Provide the [x, y] coordinate of the cell's center where the given text is located.  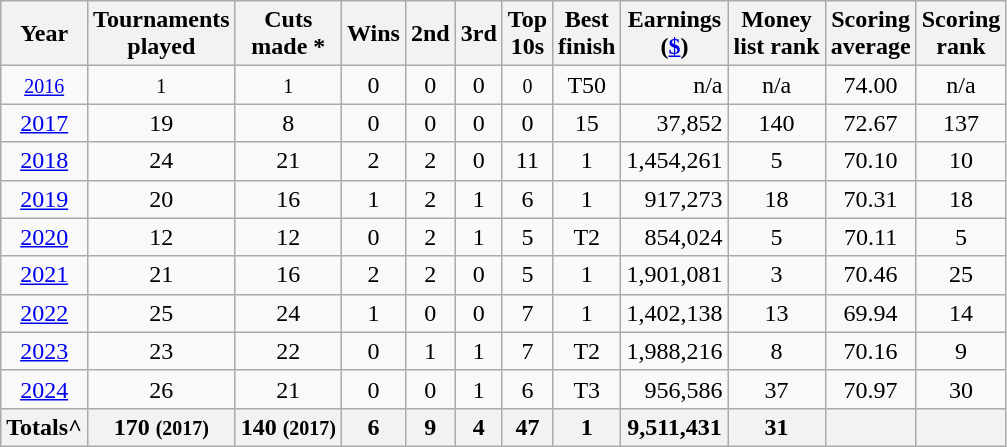
Earnings($) [674, 34]
T3 [587, 389]
Scoring average [870, 34]
20 [162, 199]
37 [776, 389]
23 [162, 351]
47 [527, 427]
917,273 [674, 199]
1,988,216 [674, 351]
854,024 [674, 237]
Cuts made * [288, 34]
30 [961, 389]
Totals^ [44, 427]
70.31 [870, 199]
Moneylist rank [776, 34]
T50 [587, 85]
137 [961, 123]
72.67 [870, 123]
9,511,431 [674, 427]
70.10 [870, 161]
15 [587, 123]
3 [776, 275]
Scoringrank [961, 34]
2023 [44, 351]
2022 [44, 313]
74.00 [870, 85]
19 [162, 123]
10 [961, 161]
170 (2017) [162, 427]
Best finish [587, 34]
2024 [44, 389]
2019 [44, 199]
Tournaments played [162, 34]
13 [776, 313]
11 [527, 161]
2016 [44, 85]
Wins [373, 34]
1,402,138 [674, 313]
70.46 [870, 275]
Top 10s [527, 34]
140 (2017) [288, 427]
26 [162, 389]
2nd [430, 34]
22 [288, 351]
2017 [44, 123]
1,454,261 [674, 161]
2021 [44, 275]
2020 [44, 237]
3rd [478, 34]
4 [478, 427]
31 [776, 427]
70.97 [870, 389]
70.16 [870, 351]
69.94 [870, 313]
140 [776, 123]
70.11 [870, 237]
37,852 [674, 123]
956,586 [674, 389]
1,901,081 [674, 275]
14 [961, 313]
Year [44, 34]
2018 [44, 161]
